Return [x, y] of the center of cell containing provided text 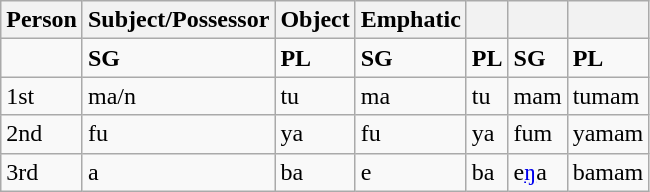
1st [42, 96]
ma [410, 96]
Object [315, 20]
3rd [42, 172]
fum [538, 134]
tumam [608, 96]
Person [42, 20]
e [410, 172]
2nd [42, 134]
yamam [608, 134]
Subject/Possessor [178, 20]
eŋa [538, 172]
bamam [608, 172]
ma/n [178, 96]
Emphatic [410, 20]
mam [538, 96]
a [178, 172]
